Identify which cell holds the provided text, then report its [X, Y] central coordinate. 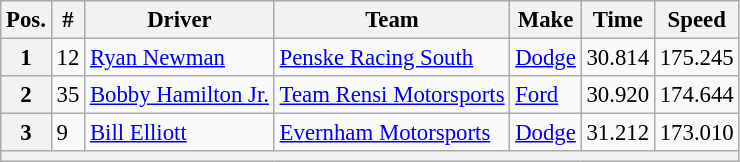
Time [618, 20]
Ryan Newman [180, 58]
1 [26, 58]
Team Rensi Motorsports [392, 95]
# [68, 20]
30.814 [618, 58]
2 [26, 95]
174.644 [696, 95]
Pos. [26, 20]
35 [68, 95]
Ford [546, 95]
9 [68, 133]
Bobby Hamilton Jr. [180, 95]
175.245 [696, 58]
Team [392, 20]
Make [546, 20]
173.010 [696, 133]
Driver [180, 20]
30.920 [618, 95]
Penske Racing South [392, 58]
12 [68, 58]
Evernham Motorsports [392, 133]
Bill Elliott [180, 133]
3 [26, 133]
Speed [696, 20]
31.212 [618, 133]
